Find where the given text appears and provide that cell's center as (x, y) coordinate. 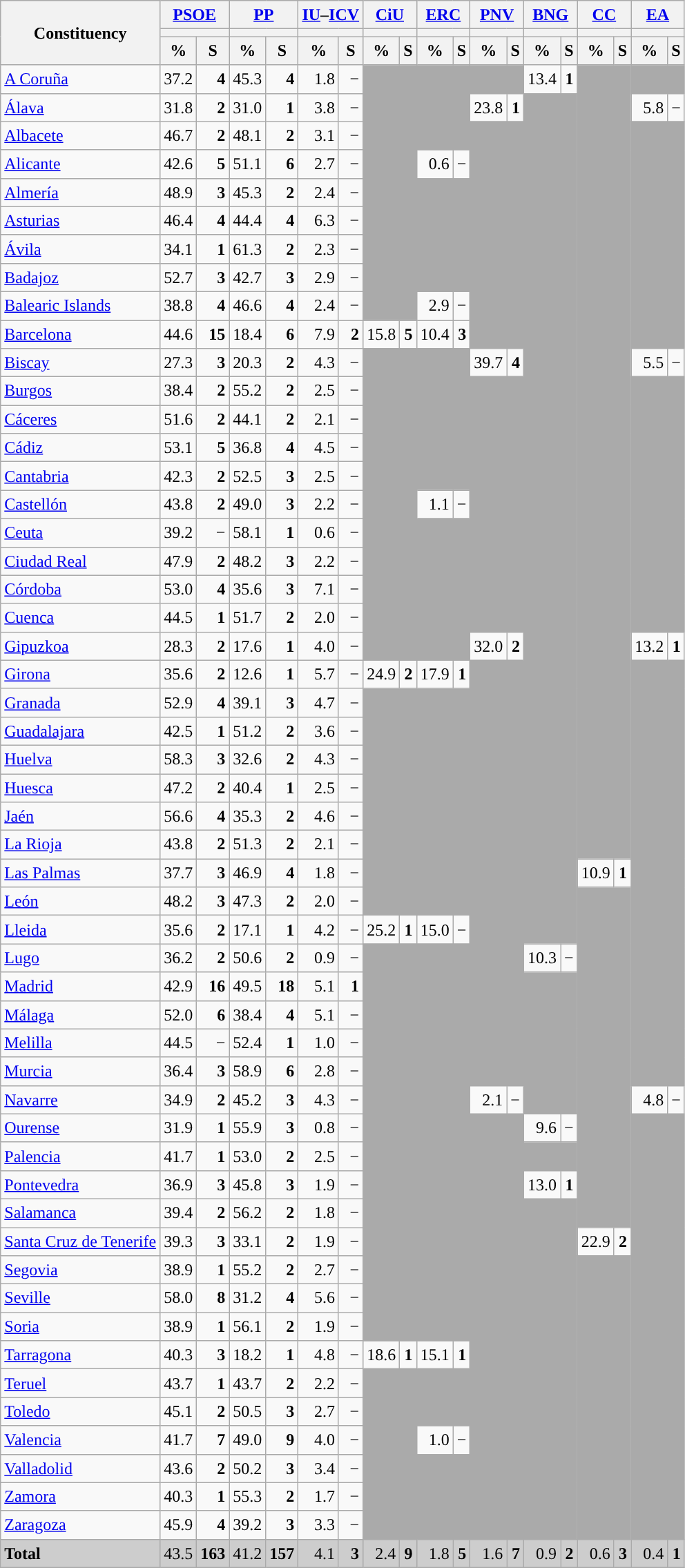
Albacete (80, 135)
Burgos (80, 391)
20.3 (247, 363)
Pontevedra (80, 1185)
Málaga (80, 1015)
15 (213, 334)
Cáceres (80, 420)
4.2 (319, 929)
10.4 (435, 334)
3.4 (319, 1468)
1.6 (489, 1554)
44.6 (178, 334)
33.1 (247, 1241)
38.8 (178, 305)
41.2 (247, 1554)
39.1 (247, 703)
50.2 (247, 1468)
50.5 (247, 1411)
Guadalajara (80, 730)
Jaén (80, 816)
Total (80, 1554)
42.7 (247, 278)
3.6 (319, 730)
Santa Cruz de Tenerife (80, 1241)
46.4 (178, 221)
45.9 (178, 1525)
52.4 (247, 1043)
46.9 (247, 873)
42.9 (178, 986)
58.3 (178, 759)
4.6 (319, 816)
7.9 (319, 334)
23.8 (489, 108)
56.2 (247, 1212)
52.5 (247, 476)
Badajoz (80, 278)
Gipuzkoa (80, 646)
Alicante (80, 164)
163 (213, 1554)
44.1 (247, 420)
45.1 (178, 1411)
Asturias (80, 221)
51.3 (247, 845)
Balearic Islands (80, 305)
Girona (80, 674)
32.6 (247, 759)
42.6 (178, 164)
9.6 (541, 1128)
8 (213, 1298)
51.1 (247, 164)
58.1 (247, 533)
Cádiz (80, 447)
ERC (443, 15)
17.1 (247, 929)
58.0 (178, 1298)
34.1 (178, 249)
13.2 (649, 646)
47.3 (247, 902)
Palencia (80, 1156)
45.2 (247, 1099)
27.3 (178, 363)
Álava (80, 108)
Zaragoza (80, 1525)
Salamanca (80, 1212)
PP (264, 15)
39.4 (178, 1212)
Lleida (80, 929)
34.9 (178, 1099)
52.0 (178, 1015)
Constituency (80, 33)
18.2 (247, 1355)
36.4 (178, 1072)
Tarragona (80, 1355)
Cantabria (80, 476)
61.3 (247, 249)
56.6 (178, 816)
55.3 (247, 1497)
13.0 (541, 1185)
0.8 (319, 1128)
58.9 (247, 1072)
17.9 (435, 674)
PNV (497, 15)
2.8 (319, 1072)
15.1 (435, 1355)
Castellón (80, 504)
15.0 (435, 929)
2.3 (319, 249)
31.2 (247, 1298)
4.5 (319, 447)
Navarre (80, 1099)
3.8 (319, 108)
4.1 (319, 1554)
EA (658, 15)
7.1 (319, 590)
0.4 (649, 1554)
Soria (80, 1327)
47.2 (178, 787)
Huesca (80, 787)
31.0 (247, 108)
Valencia (80, 1440)
35.3 (247, 816)
PSOE (195, 15)
157 (282, 1554)
53.1 (178, 447)
A Coruña (80, 79)
Cuenca (80, 617)
Ciudad Real (80, 561)
Zamora (80, 1497)
49.5 (247, 986)
22.9 (595, 1241)
51.2 (247, 730)
47.9 (178, 561)
39.7 (489, 363)
52.9 (178, 703)
Ávila (80, 249)
31.8 (178, 108)
18.6 (381, 1355)
Las Palmas (80, 873)
IU–ICV (331, 15)
BNG (550, 15)
CC (604, 15)
44.4 (247, 221)
Ceuta (80, 533)
Madrid (80, 986)
50.6 (247, 958)
6.3 (319, 221)
39.3 (178, 1241)
5.8 (649, 108)
42.5 (178, 730)
5.6 (319, 1298)
Lugo (80, 958)
10.9 (595, 873)
48.9 (178, 192)
Toledo (80, 1411)
Huelva (80, 759)
3.3 (319, 1525)
15.8 (381, 334)
36.8 (247, 447)
28.3 (178, 646)
Melilla (80, 1043)
48.1 (247, 135)
Segovia (80, 1270)
Valladolid (80, 1468)
36.9 (178, 1185)
42.3 (178, 476)
Barcelona (80, 334)
40.4 (247, 787)
Teruel (80, 1384)
25.2 (381, 929)
Biscay (80, 363)
45.8 (247, 1185)
43.5 (178, 1554)
Almería (80, 192)
37.2 (178, 79)
12.6 (247, 674)
51.7 (247, 617)
La Rioja (80, 845)
18.4 (247, 334)
36.2 (178, 958)
1.7 (319, 1497)
56.1 (247, 1327)
16 (213, 986)
46.7 (178, 135)
31.9 (178, 1128)
Ourense (80, 1128)
5.5 (649, 363)
51.6 (178, 420)
32.0 (489, 646)
CiU (389, 15)
52.7 (178, 278)
24.9 (381, 674)
León (80, 902)
4.7 (319, 703)
17.6 (247, 646)
13.4 (541, 79)
1.1 (435, 504)
Córdoba (80, 590)
3.1 (319, 135)
Seville (80, 1298)
43.6 (178, 1468)
55.9 (247, 1128)
Granada (80, 703)
46.6 (247, 305)
Murcia (80, 1072)
5.7 (319, 674)
10.3 (541, 958)
18 (282, 986)
37.7 (178, 873)
